Return the [X, Y] coordinate for the center point of the cell that contains the specified text.  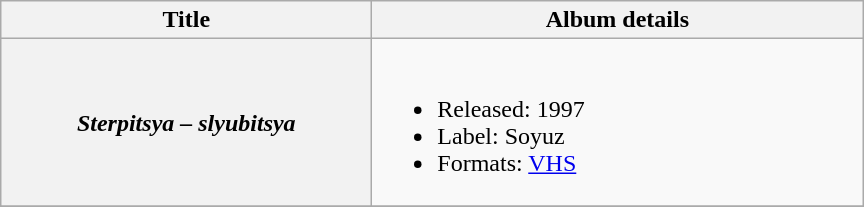
Sterpitsya – slyubitsya [186, 122]
Released: 1997Label: SoyuzFormats: VHS [618, 122]
Title [186, 20]
Album details [618, 20]
